Return the (x, y) coordinate for the center point of the cell that contains the specified text.  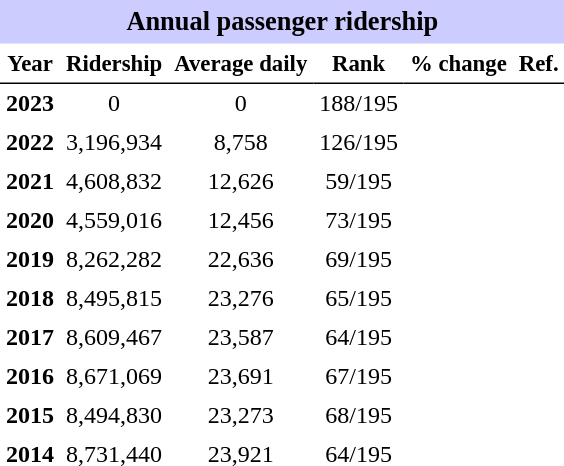
4,559,016 (114, 220)
2019 (30, 260)
8,494,830 (114, 416)
59/195 (358, 182)
64/195 (358, 338)
2016 (30, 376)
67/195 (358, 376)
2022 (30, 142)
2023 (30, 104)
69/195 (358, 260)
Year (30, 64)
8,671,069 (114, 376)
% change (458, 64)
23,587 (240, 338)
4,608,832 (114, 182)
8,609,467 (114, 338)
Average daily (240, 64)
2020 (30, 220)
2015 (30, 416)
23,273 (240, 416)
2018 (30, 298)
188/195 (358, 104)
12,456 (240, 220)
12,626 (240, 182)
3,196,934 (114, 142)
23,691 (240, 376)
Rank (358, 64)
126/195 (358, 142)
65/195 (358, 298)
68/195 (358, 416)
22,636 (240, 260)
8,758 (240, 142)
8,262,282 (114, 260)
73/195 (358, 220)
23,276 (240, 298)
2021 (30, 182)
2017 (30, 338)
8,495,815 (114, 298)
Ridership (114, 64)
